Locate the cell with the specified text and output its [x, y] center coordinate. 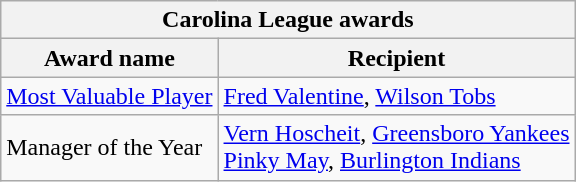
Recipient [396, 58]
Fred Valentine, Wilson Tobs [396, 96]
Manager of the Year [110, 148]
Award name [110, 58]
Most Valuable Player [110, 96]
Carolina League awards [288, 20]
Vern Hoscheit, Greensboro Yankees Pinky May, Burlington Indians [396, 148]
